Identify which cell holds the provided text, then report its [X, Y] central coordinate. 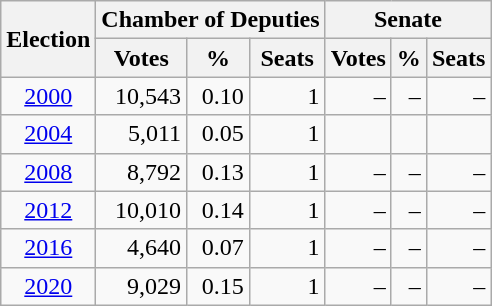
2004 [48, 134]
Senate [408, 20]
0.14 [218, 210]
2008 [48, 172]
9,029 [142, 286]
4,640 [142, 248]
10,543 [142, 96]
Election [48, 39]
2000 [48, 96]
Chamber of Deputies [210, 20]
2016 [48, 248]
5,011 [142, 134]
8,792 [142, 172]
2020 [48, 286]
0.13 [218, 172]
0.07 [218, 248]
2012 [48, 210]
10,010 [142, 210]
0.10 [218, 96]
0.15 [218, 286]
0.05 [218, 134]
